Detect which cell encompasses the target text, then output its (x, y) center coordinate. 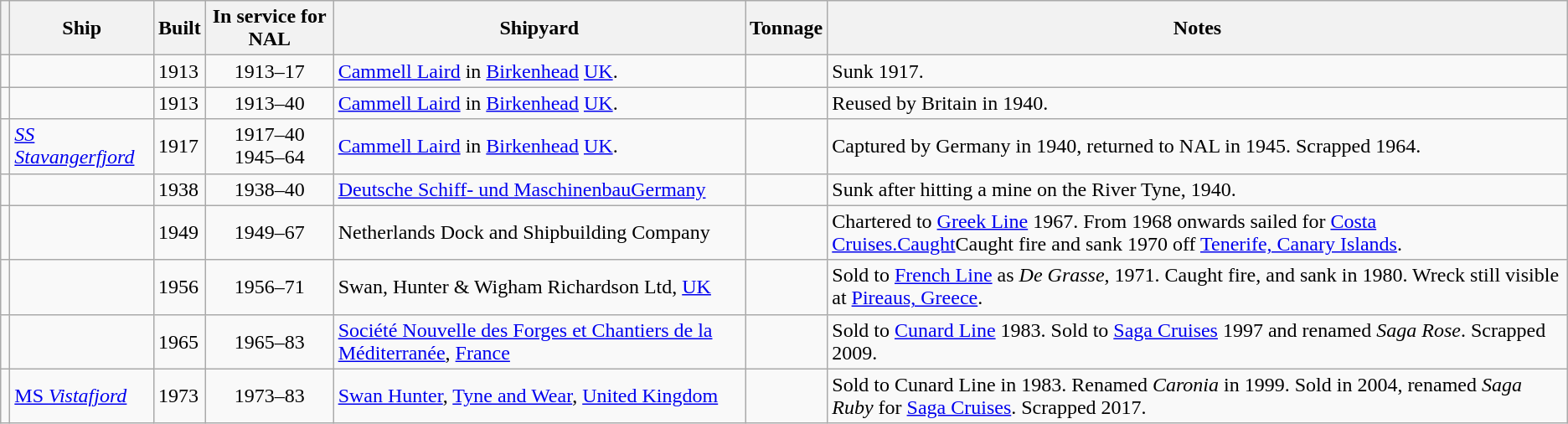
Netherlands Dock and Shipbuilding Company (539, 233)
1917 (180, 146)
Captured by Germany in 1940, returned to NAL in 1945. Scrapped 1964. (1198, 146)
1938–40 (270, 189)
1949–67 (270, 233)
Swan, Hunter & Wigham Richardson Ltd, UK (539, 287)
Swan Hunter, Tyne and Wear, United Kingdom (539, 396)
Ship (82, 28)
1913–17 (270, 71)
Sold to Cunard Line in 1983. Renamed Caronia in 1999. Sold in 2004, renamed Saga Ruby for Saga Cruises. Scrapped 2017. (1198, 396)
1956–71 (270, 287)
MS Vistafjord (82, 396)
Notes (1198, 28)
Tonnage (787, 28)
1965 (180, 342)
1917–401945–64 (270, 146)
In service for NAL (270, 28)
Sunk 1917. (1198, 71)
1913–40 (270, 103)
SS Stavangerfjord (82, 146)
Shipyard (539, 28)
Deutsche Schiff- und MaschinenbauGermany (539, 189)
Built (180, 28)
Sold to French Line as De Grasse, 1971. Caught fire, and sank in 1980. Wreck still visible at Pireaus, Greece. (1198, 287)
1956 (180, 287)
Sold to Cunard Line 1983. Sold to Saga Cruises 1997 and renamed Saga Rose. Scrapped 2009. (1198, 342)
Chartered to Greek Line 1967. From 1968 onwards sailed for Costa Cruises.CaughtCaught fire and sank 1970 off Tenerife, Canary Islands. (1198, 233)
1973–83 (270, 396)
1965–83 (270, 342)
1973 (180, 396)
Société Nouvelle des Forges et Chantiers de la Méditerranée, France (539, 342)
1938 (180, 189)
Reused by Britain in 1940. (1198, 103)
Sunk after hitting a mine on the River Tyne, 1940. (1198, 189)
1949 (180, 233)
